Provide the [x, y] coordinate of the cell's center where the given text is located.  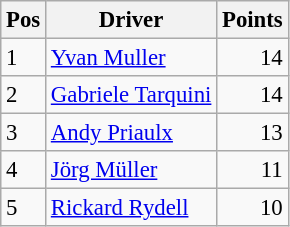
4 [24, 170]
2 [24, 95]
5 [24, 208]
13 [252, 133]
Points [252, 20]
Jörg Müller [132, 170]
1 [24, 58]
Rickard Rydell [132, 208]
11 [252, 170]
Pos [24, 20]
Gabriele Tarquini [132, 95]
Driver [132, 20]
10 [252, 208]
Yvan Muller [132, 58]
Andy Priaulx [132, 133]
3 [24, 133]
